Return (x, y) of the center of cell containing provided text 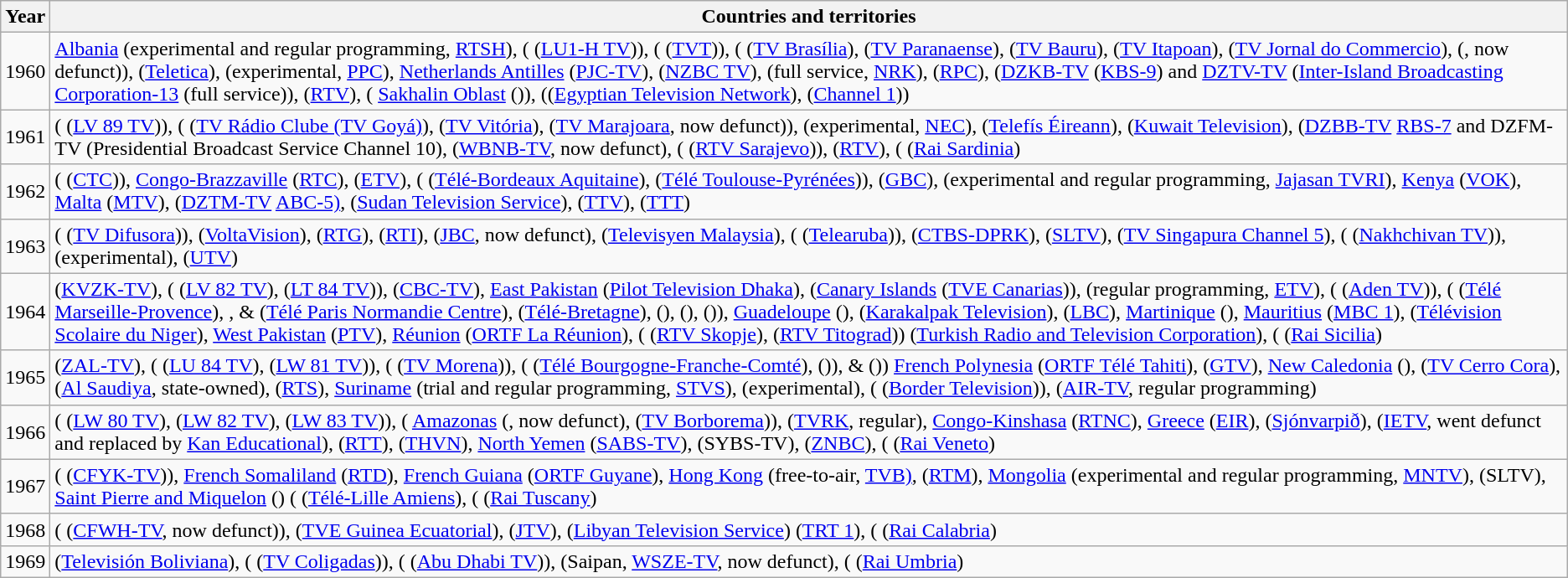
1960 (25, 71)
1964 (25, 312)
1966 (25, 432)
1961 (25, 137)
1962 (25, 191)
1963 (25, 246)
Year (25, 17)
1969 (25, 561)
Countries and territories (809, 17)
1967 (25, 486)
( (CFWH-TV, now defunct)), (TVE Guinea Ecuatorial), (JTV), (Libyan Television Service) (TRT 1), ( (Rai Calabria) (809, 529)
1965 (25, 377)
1968 (25, 529)
(Televisión Boliviana), ( (TV Coligadas)), ( (Abu Dhabi TV)), (Saipan, WSZE-TV, now defunct), ( (Rai Umbria) (809, 561)
